Search for the cell housing the specified text and yield its (X, Y) center coordinate. 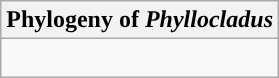
Phylogeny of Phyllocladus (140, 20)
